Search for the cell housing the specified text and yield its [X, Y] center coordinate. 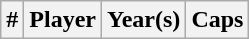
Player [63, 20]
Year(s) [144, 20]
# [12, 20]
Caps [218, 20]
